Output the [X, Y] coordinate of the center of the cell containing the given text.  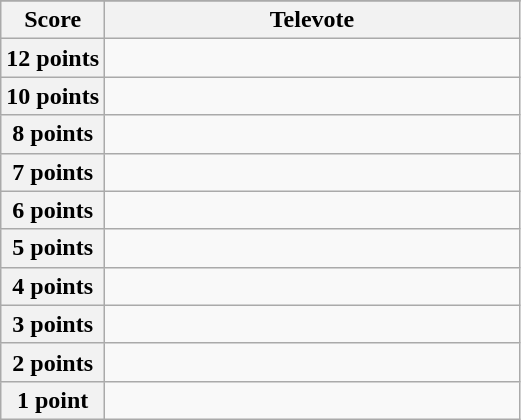
8 points [53, 134]
4 points [53, 286]
Score [53, 20]
2 points [53, 362]
10 points [53, 96]
7 points [53, 172]
1 point [53, 400]
3 points [53, 324]
Televote [312, 20]
6 points [53, 210]
12 points [53, 58]
5 points [53, 248]
